Scan for the cell matching the given text and deliver its (X, Y) coordinate at center. 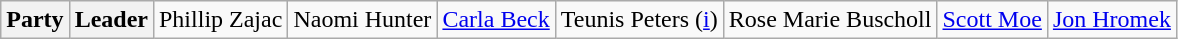
Naomi Hunter (362, 20)
Leader (111, 20)
Rose Marie Buscholl (830, 20)
Carla Beck (496, 20)
Scott Moe (992, 20)
Jon Hromek (1112, 20)
Party (35, 20)
Teunis Peters (i) (639, 20)
Phillip Zajac (220, 20)
